Scan for the cell matching the given text and deliver its (x, y) coordinate at center. 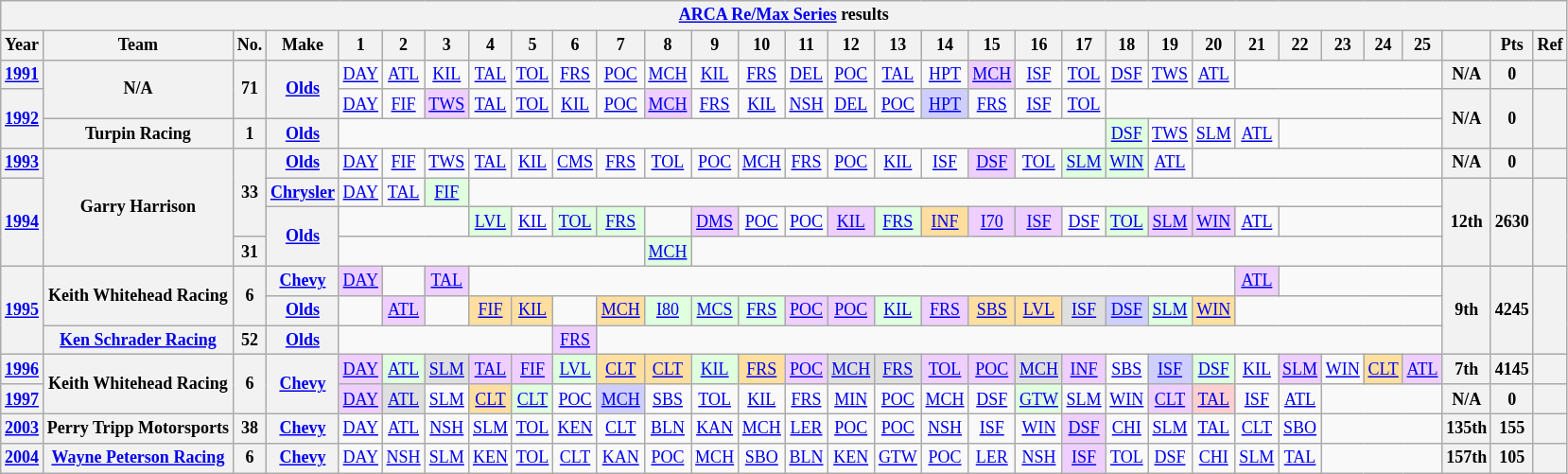
12 (851, 45)
71 (250, 89)
4 (491, 45)
Ken Schrader Racing (138, 341)
Wayne Peterson Racing (138, 458)
9th (1467, 310)
1996 (23, 369)
7th (1467, 369)
1994 (23, 222)
25 (1422, 45)
I70 (992, 221)
38 (250, 428)
Garry Harrison (138, 208)
17 (1084, 45)
Team (138, 45)
2 (403, 45)
Make (303, 45)
23 (1343, 45)
DMS (715, 221)
2003 (23, 428)
ARCA Re/Max Series results (784, 15)
1993 (23, 163)
11 (806, 45)
135th (1467, 428)
157th (1467, 458)
12th (1467, 222)
2630 (1511, 222)
Turpin Racing (138, 132)
19 (1171, 45)
155 (1511, 428)
Ref (1550, 45)
20 (1213, 45)
1992 (23, 118)
8 (668, 45)
33 (250, 193)
21 (1257, 45)
No. (250, 45)
Year (23, 45)
13 (898, 45)
5 (531, 45)
4145 (1511, 369)
Perry Tripp Motorsports (138, 428)
16 (1039, 45)
7 (620, 45)
9 (715, 45)
1995 (23, 310)
Pts (1511, 45)
31 (250, 252)
52 (250, 341)
1997 (23, 399)
105 (1511, 458)
MIN (851, 399)
14 (945, 45)
2004 (23, 458)
10 (761, 45)
CMS (575, 163)
4245 (1511, 310)
24 (1383, 45)
18 (1127, 45)
1991 (23, 74)
MCS (715, 310)
3 (446, 45)
22 (1300, 45)
15 (992, 45)
I80 (668, 310)
Chrysler (303, 193)
